Find where the given text appears and provide that cell's center as [X, Y] coordinate. 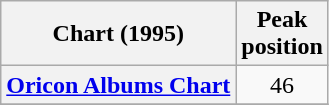
46 [282, 85]
Chart (1995) [118, 34]
Peakposition [282, 34]
Oricon Albums Chart [118, 85]
